From the cell containing the given text, extract its center point as [X, Y] coordinate. 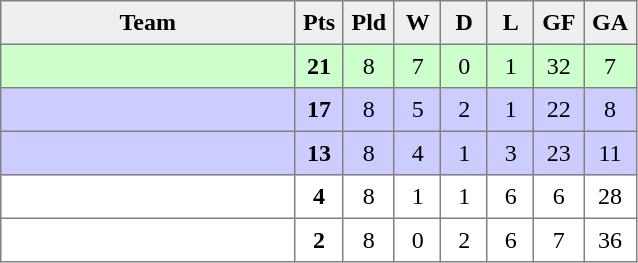
Pts [319, 23]
28 [610, 197]
32 [559, 66]
3 [510, 153]
21 [319, 66]
GF [559, 23]
D [464, 23]
13 [319, 153]
L [510, 23]
36 [610, 240]
22 [559, 110]
5 [417, 110]
GA [610, 23]
23 [559, 153]
Team [148, 23]
Pld [368, 23]
11 [610, 153]
17 [319, 110]
W [417, 23]
